Detect which cell encompasses the target text, then output its (x, y) center coordinate. 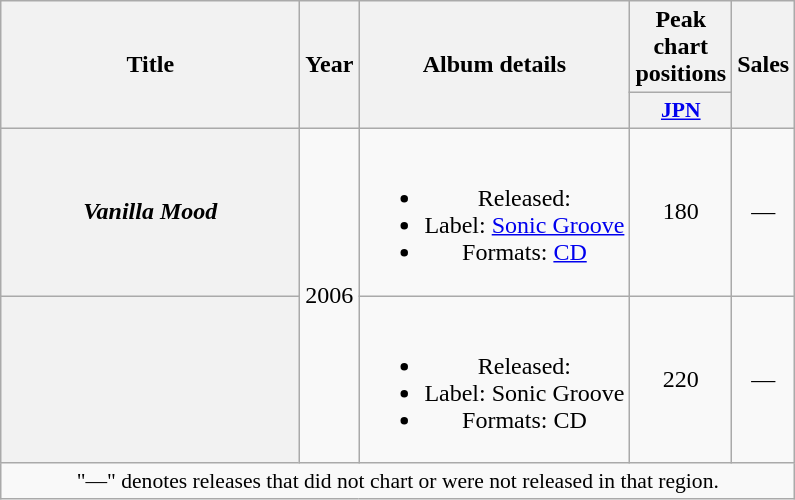
Album details (494, 65)
220 (681, 380)
JPN (681, 111)
Title (150, 65)
2006 (330, 295)
Year (330, 65)
Sales (764, 65)
180 (681, 212)
Peak chart positions (681, 47)
Vanilla Mood (150, 212)
"—" denotes releases that did not chart or were not released in that region. (398, 481)
